Return [X, Y] of the center of cell containing provided text 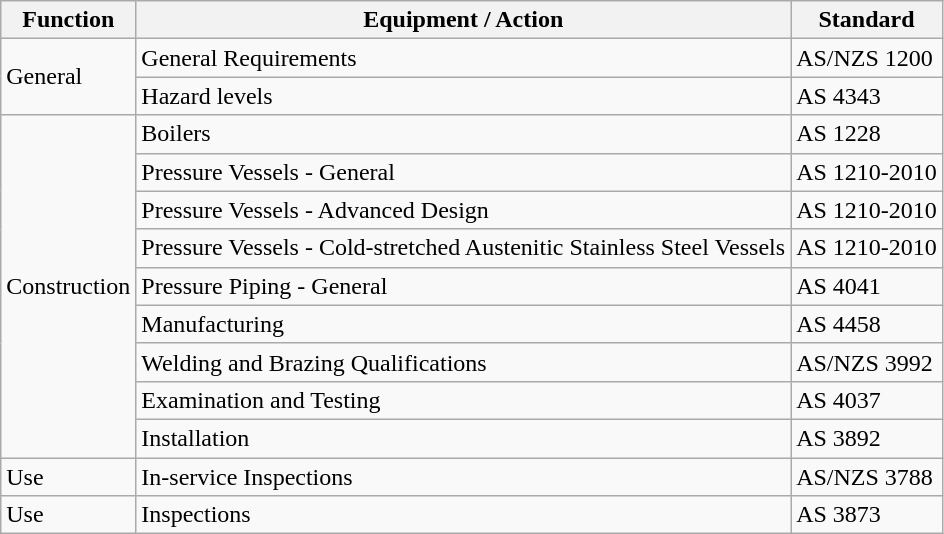
In-service Inspections [464, 477]
Construction [68, 286]
Manufacturing [464, 324]
Pressure Vessels - Advanced Design [464, 210]
Hazard levels [464, 96]
Pressure Vessels - Cold-stretched Austenitic Stainless Steel Vessels [464, 248]
AS 4343 [867, 96]
AS 3873 [867, 515]
AS 4041 [867, 286]
AS 4458 [867, 324]
Function [68, 20]
AS 4037 [867, 400]
AS/NZS 1200 [867, 58]
Pressure Vessels - General [464, 172]
Welding and Brazing Qualifications [464, 362]
AS/NZS 3788 [867, 477]
General [68, 77]
AS/NZS 3992 [867, 362]
Standard [867, 20]
AS 3892 [867, 438]
Installation [464, 438]
Boilers [464, 134]
AS 1228 [867, 134]
Equipment / Action [464, 20]
General Requirements [464, 58]
Examination and Testing [464, 400]
Pressure Piping - General [464, 286]
Inspections [464, 515]
